Capture the cell that displays the provided text and extract its (x, y) central coordinate. 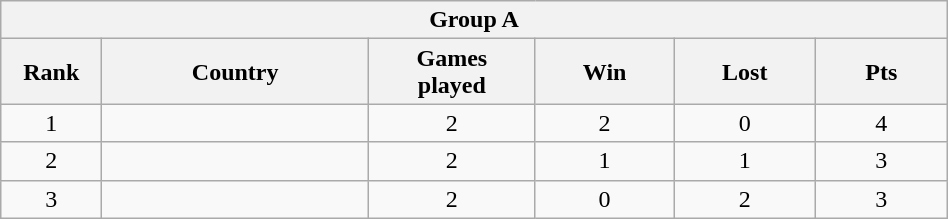
Lost (744, 72)
4 (881, 123)
Pts (881, 72)
Country (236, 72)
Win (604, 72)
Games played (452, 72)
Rank (52, 72)
Group A (474, 20)
